Locate the cell with the specified text and output its [X, Y] center coordinate. 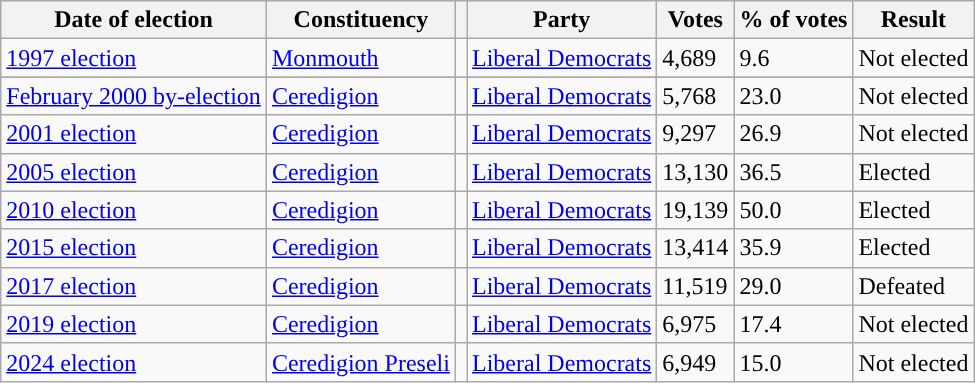
2017 election [134, 286]
Party [561, 20]
50.0 [794, 210]
Monmouth [360, 58]
Constituency [360, 20]
13,414 [696, 248]
29.0 [794, 286]
35.9 [794, 248]
Votes [696, 20]
23.0 [794, 96]
Result [914, 20]
Ceredigion Preseli [360, 362]
2024 election [134, 362]
9,297 [696, 134]
26.9 [794, 134]
15.0 [794, 362]
11,519 [696, 286]
2015 election [134, 248]
2019 election [134, 324]
6,975 [696, 324]
17.4 [794, 324]
February 2000 by-election [134, 96]
Defeated [914, 286]
1997 election [134, 58]
36.5 [794, 172]
2001 election [134, 134]
2005 election [134, 172]
13,130 [696, 172]
9.6 [794, 58]
5,768 [696, 96]
6,949 [696, 362]
4,689 [696, 58]
2010 election [134, 210]
Date of election [134, 20]
% of votes [794, 20]
19,139 [696, 210]
